Scan for the cell matching the given text and deliver its (x, y) coordinate at center. 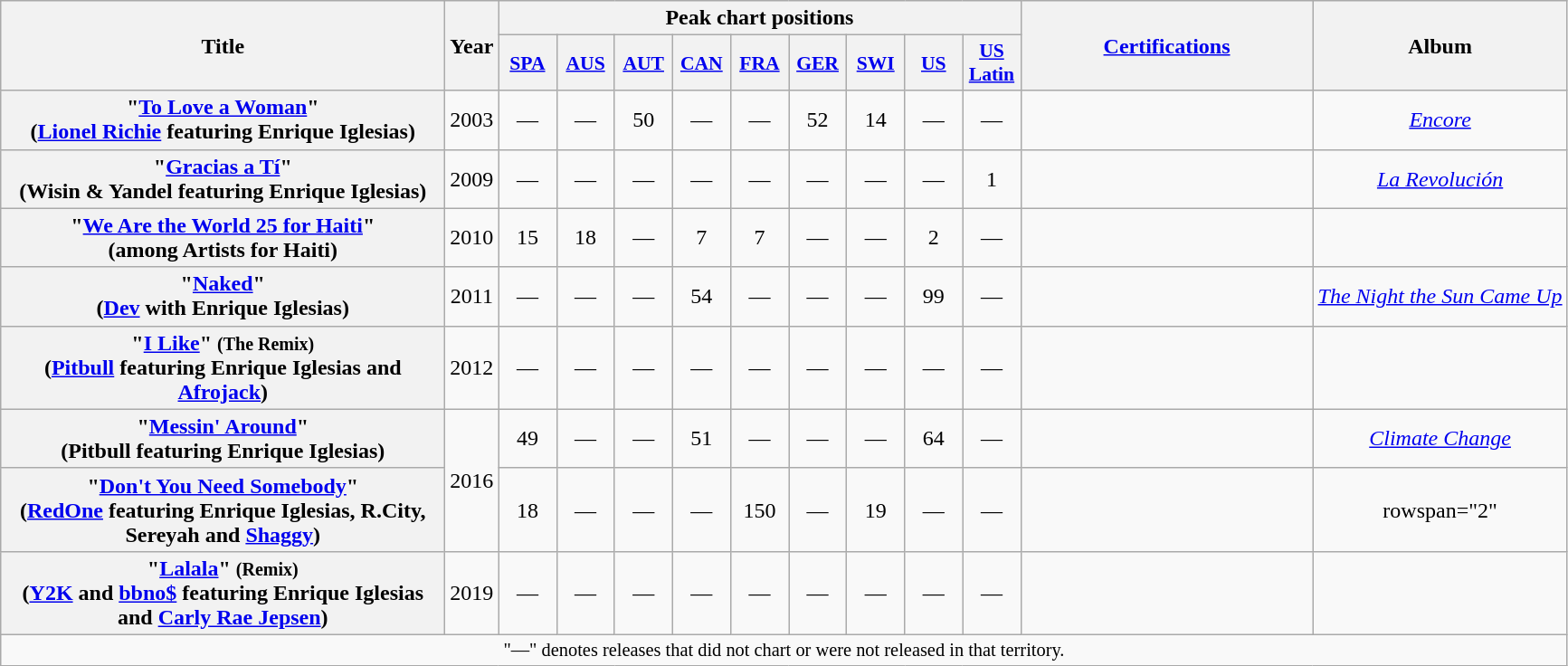
rowspan="2" (1440, 509)
"Lalala" (Remix)(Y2K and bbno$ featuring Enrique Iglesias and Carly Rae Jepsen) (223, 593)
50 (643, 119)
Year (472, 45)
1 (992, 179)
14 (876, 119)
2019 (472, 593)
US (934, 63)
AUS (585, 63)
2010 (472, 237)
"Messin' Around"(Pitbull featuring Enrique Iglesias) (223, 438)
2012 (472, 367)
FRA (759, 63)
"We Are the World 25 for Haiti"(among Artists for Haiti) (223, 237)
15 (527, 237)
"—" denotes releases that did not chart or were not released in that territory. (784, 650)
2003 (472, 119)
Peak chart positions (760, 18)
51 (701, 438)
2016 (472, 480)
Album (1440, 45)
"Naked"(Dev with Enrique Iglesias) (223, 297)
2 (934, 237)
SWI (876, 63)
99 (934, 297)
54 (701, 297)
"Gracias a Tí"(Wisin & Yandel featuring Enrique Iglesias) (223, 179)
Climate Change (1440, 438)
La Revolución (1440, 179)
CAN (701, 63)
GER (818, 63)
49 (527, 438)
64 (934, 438)
150 (759, 509)
The Night the Sun Came Up (1440, 297)
19 (876, 509)
SPA (527, 63)
"To Love a Woman"(Lionel Richie featuring Enrique Iglesias) (223, 119)
Title (223, 45)
USLatin (992, 63)
"I Like" (The Remix)(Pitbull featuring Enrique Iglesias and Afrojack) (223, 367)
52 (818, 119)
Encore (1440, 119)
Certifications (1167, 45)
2009 (472, 179)
2011 (472, 297)
"Don't You Need Somebody"(RedOne featuring Enrique Iglesias, R.City, Sereyah and Shaggy) (223, 509)
AUT (643, 63)
